From the cell containing the given text, extract its center point as (x, y) coordinate. 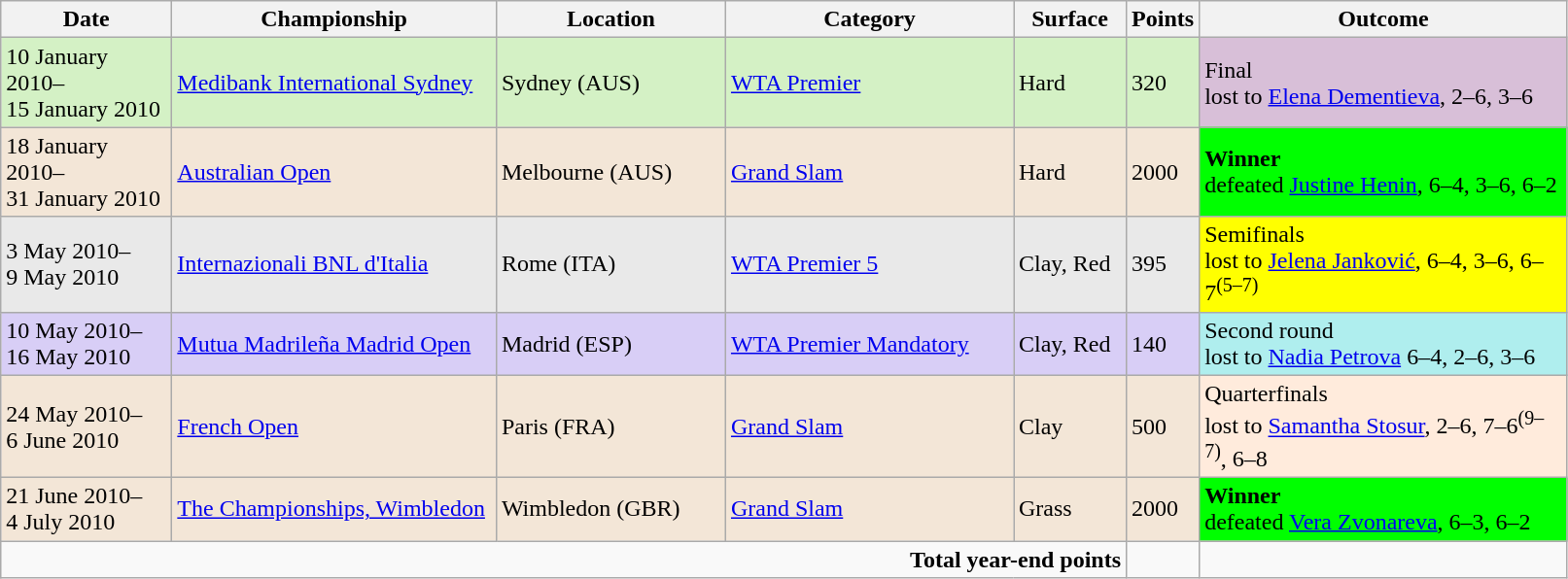
Mutua Madrileña Madrid Open (334, 344)
Melbourne (AUS) (610, 172)
Quarterfinals lost to Samantha Stosur, 2–6, 7–6(9–7), 6–8 (1384, 427)
Outcome (1384, 19)
WTA Premier (869, 83)
10 January 2010–15 January 2010 (87, 83)
320 (1163, 83)
Championship (334, 19)
18 January 2010–31 January 2010 (87, 172)
140 (1163, 344)
21 June 2010–4 July 2010 (87, 509)
395 (1163, 264)
Winner defeated Vera Zvonareva, 6–3, 6–2 (1384, 509)
WTA Premier 5 (869, 264)
Points (1163, 19)
Winner defeated Justine Henin, 6–4, 3–6, 6–2 (1384, 172)
3 May 2010–9 May 2010 (87, 264)
Australian Open (334, 172)
Total year-end points (564, 560)
WTA Premier Mandatory (869, 344)
Surface (1069, 19)
French Open (334, 427)
Rome (ITA) (610, 264)
Paris (FRA) (610, 427)
Category (869, 19)
Sydney (AUS) (610, 83)
The Championships, Wimbledon (334, 509)
Second round lost to Nadia Petrova 6–4, 2–6, 3–6 (1384, 344)
500 (1163, 427)
Clay (1069, 427)
Date (87, 19)
Final lost to Elena Dementieva, 2–6, 3–6 (1384, 83)
Madrid (ESP) (610, 344)
Wimbledon (GBR) (610, 509)
Internazionali BNL d'Italia (334, 264)
10 May 2010–16 May 2010 (87, 344)
Medibank International Sydney (334, 83)
Location (610, 19)
Grass (1069, 509)
24 May 2010–6 June 2010 (87, 427)
Semifinals lost to Jelena Janković, 6–4, 3–6, 6–7(5–7) (1384, 264)
